Pinpoint the cell where the given text exists, returning its (X, Y) midpoint coordinate. 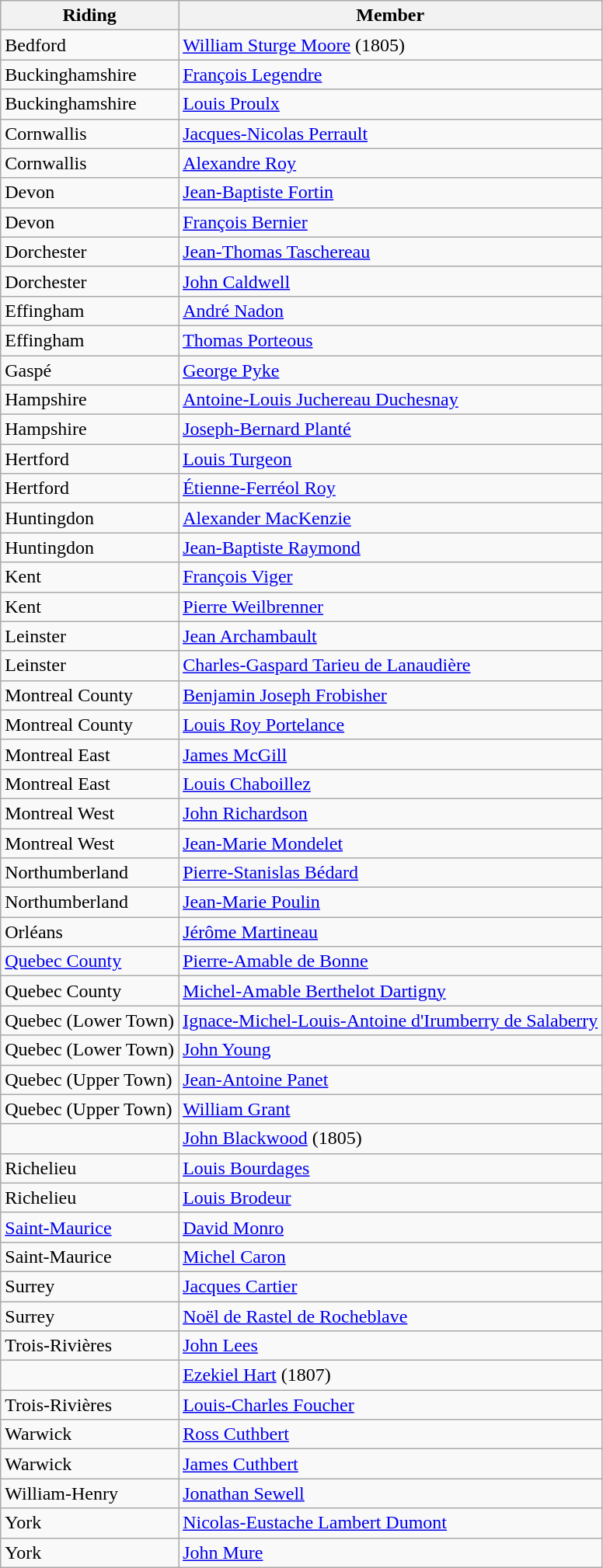
John Mure (390, 1552)
Ezekiel Hart (1807) (390, 1375)
Étienne-Ferréol Roy (390, 488)
Alexander MacKenzie (390, 518)
Louis-Charles Foucher (390, 1405)
Riding (90, 16)
André Nadon (390, 311)
Michel Caron (390, 1257)
Jacques-Nicolas Perrault (390, 134)
Louis Turgeon (390, 459)
William-Henry (90, 1493)
Gaspé (90, 370)
François Bernier (390, 222)
Jean-Thomas Taschereau (390, 252)
Joseph-Bernard Planté (390, 429)
Benjamin Joseph Frobisher (390, 695)
Ignace-Michel-Louis-Antoine d'Irumberry de Salaberry (390, 1020)
Jean-Marie Poulin (390, 902)
William Sturge Moore (1805) (390, 45)
Pierre-Stanislas Bédard (390, 873)
James McGill (390, 754)
Louis Chaboillez (390, 784)
Louis Bourdages (390, 1168)
Noël de Rastel de Rocheblave (390, 1316)
Jean-Baptiste Fortin (390, 193)
Michel-Amable Berthelot Dartigny (390, 991)
George Pyke (390, 370)
Jean-Marie Mondelet (390, 843)
Jean-Antoine Panet (390, 1080)
Nicolas-Eustache Lambert Dumont (390, 1523)
John Richardson (390, 813)
James Cuthbert (390, 1464)
John Lees (390, 1346)
François Viger (390, 577)
Alexandre Roy (390, 163)
Jacques Cartier (390, 1286)
Louis Brodeur (390, 1198)
Jérôme Martineau (390, 932)
Jonathan Sewell (390, 1493)
Pierre Weilbrenner (390, 607)
Charles-Gaspard Tarieu de Lanaudière (390, 666)
Bedford (90, 45)
Thomas Porteous (390, 340)
William Grant (390, 1109)
David Monro (390, 1227)
Pierre-Amable de Bonne (390, 961)
Jean Archambault (390, 636)
John Young (390, 1050)
Jean-Baptiste Raymond (390, 548)
Louis Proulx (390, 104)
John Caldwell (390, 281)
Antoine-Louis Juchereau Duchesnay (390, 400)
François Legendre (390, 75)
Louis Roy Portelance (390, 725)
Ross Cuthbert (390, 1434)
John Blackwood (1805) (390, 1139)
Member (390, 16)
Orléans (90, 932)
